Provide the [x, y] coordinate of the cell's center where the given text is located.  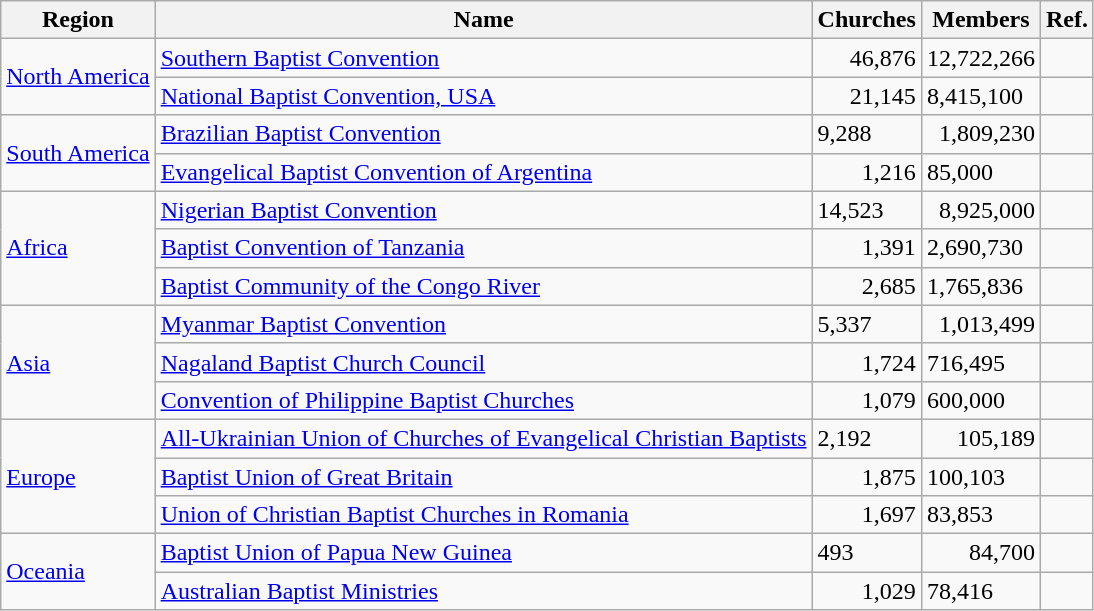
Southern Baptist Convention [484, 58]
1,216 [866, 172]
493 [866, 553]
1,029 [866, 591]
1,875 [866, 477]
14,523 [866, 210]
716,495 [980, 362]
9,288 [866, 134]
Baptist Union of Great Britain [484, 477]
1,391 [866, 248]
Name [484, 20]
78,416 [980, 591]
Australian Baptist Ministries [484, 591]
Union of Christian Baptist Churches in Romania [484, 515]
National Baptist Convention, USA [484, 96]
5,337 [866, 324]
100,103 [980, 477]
1,079 [866, 400]
Europe [78, 476]
46,876 [866, 58]
Convention of Philippine Baptist Churches [484, 400]
8,925,000 [980, 210]
84,700 [980, 553]
Myanmar Baptist Convention [484, 324]
Nagaland Baptist Church Council [484, 362]
Baptist Convention of Tanzania [484, 248]
8,415,100 [980, 96]
105,189 [980, 438]
600,000 [980, 400]
Evangelical Baptist Convention of Argentina [484, 172]
Africa [78, 248]
2,192 [866, 438]
Churches [866, 20]
1,697 [866, 515]
North America [78, 77]
Ref. [1066, 20]
83,853 [980, 515]
Region [78, 20]
Baptist Union of Papua New Guinea [484, 553]
Baptist Community of the Congo River [484, 286]
Nigerian Baptist Convention [484, 210]
1,013,499 [980, 324]
Members [980, 20]
2,690,730 [980, 248]
21,145 [866, 96]
Asia [78, 362]
2,685 [866, 286]
12,722,266 [980, 58]
1,809,230 [980, 134]
1,724 [866, 362]
Brazilian Baptist Convention [484, 134]
All-Ukrainian Union of Churches of Evangelical Christian Baptists [484, 438]
1,765,836 [980, 286]
85,000 [980, 172]
Oceania [78, 572]
South America [78, 153]
